Extract the [x, y] coordinate from the center of the cell holding the provided text.  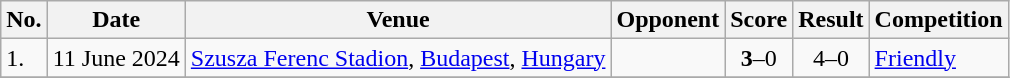
Competition [938, 20]
1. [24, 58]
Score [759, 20]
Opponent [668, 20]
Result [831, 20]
3–0 [759, 58]
Friendly [938, 58]
4–0 [831, 58]
Date [116, 20]
No. [24, 20]
Venue [398, 20]
Szusza Ferenc Stadion, Budapest, Hungary [398, 58]
11 June 2024 [116, 58]
